Extract the [X, Y] coordinate from the center of the cell holding the provided text.  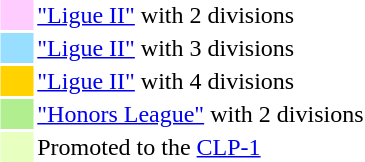
"Honors League" with 2 divisions [200, 114]
"Ligue II" with 2 divisions [200, 15]
"Ligue II" with 3 divisions [200, 48]
"Ligue II" with 4 divisions [200, 81]
Promoted to the CLP-1 [200, 147]
